Return [X, Y] of the center of cell containing provided text 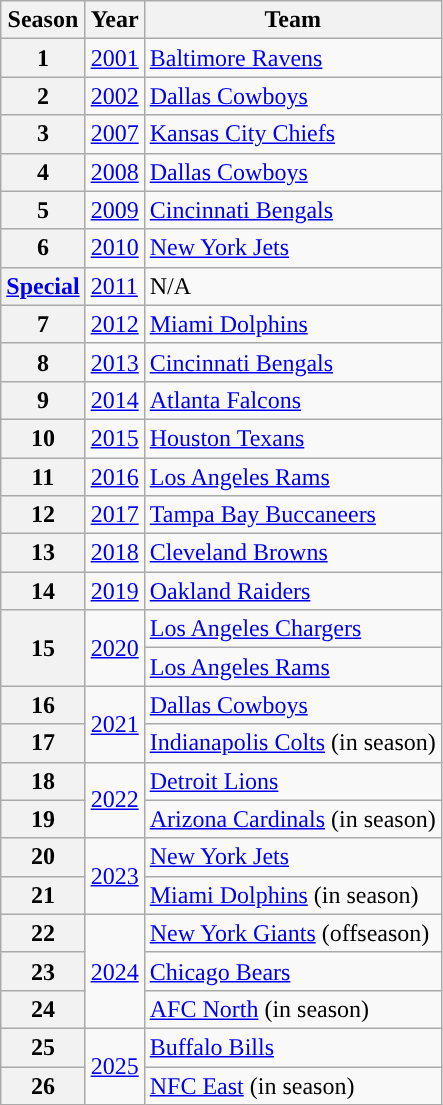
N/A [292, 286]
2008 [114, 172]
2001 [114, 58]
Detroit Lions [292, 781]
11 [43, 477]
2012 [114, 324]
22 [43, 933]
14 [43, 591]
6 [43, 248]
Season [43, 20]
Miami Dolphins [292, 324]
AFC North (in season) [292, 1009]
Kansas City Chiefs [292, 134]
Arizona Cardinals (in season) [292, 819]
2010 [114, 248]
2024 [114, 971]
8 [43, 362]
Team [292, 20]
Oakland Raiders [292, 591]
21 [43, 895]
Indianapolis Colts (in season) [292, 743]
15 [43, 648]
Atlanta Falcons [292, 400]
3 [43, 134]
2007 [114, 134]
Houston Texans [292, 438]
2018 [114, 553]
2013 [114, 362]
18 [43, 781]
26 [43, 1085]
24 [43, 1009]
2022 [114, 800]
2023 [114, 876]
16 [43, 705]
2014 [114, 400]
23 [43, 971]
10 [43, 438]
Tampa Bay Buccaneers [292, 515]
Miami Dolphins (in season) [292, 895]
2019 [114, 591]
12 [43, 515]
2015 [114, 438]
25 [43, 1047]
5 [43, 210]
2025 [114, 1066]
20 [43, 857]
1 [43, 58]
2016 [114, 477]
2002 [114, 96]
Baltimore Ravens [292, 58]
2020 [114, 648]
Los Angeles Chargers [292, 629]
19 [43, 819]
2021 [114, 724]
9 [43, 400]
Special [43, 286]
Year [114, 20]
2009 [114, 210]
NFC East (in season) [292, 1085]
2011 [114, 286]
2017 [114, 515]
Chicago Bears [292, 971]
7 [43, 324]
New York Giants (offseason) [292, 933]
4 [43, 172]
Cleveland Browns [292, 553]
17 [43, 743]
2 [43, 96]
Buffalo Bills [292, 1047]
13 [43, 553]
